Search for the cell housing the specified text and yield its [x, y] center coordinate. 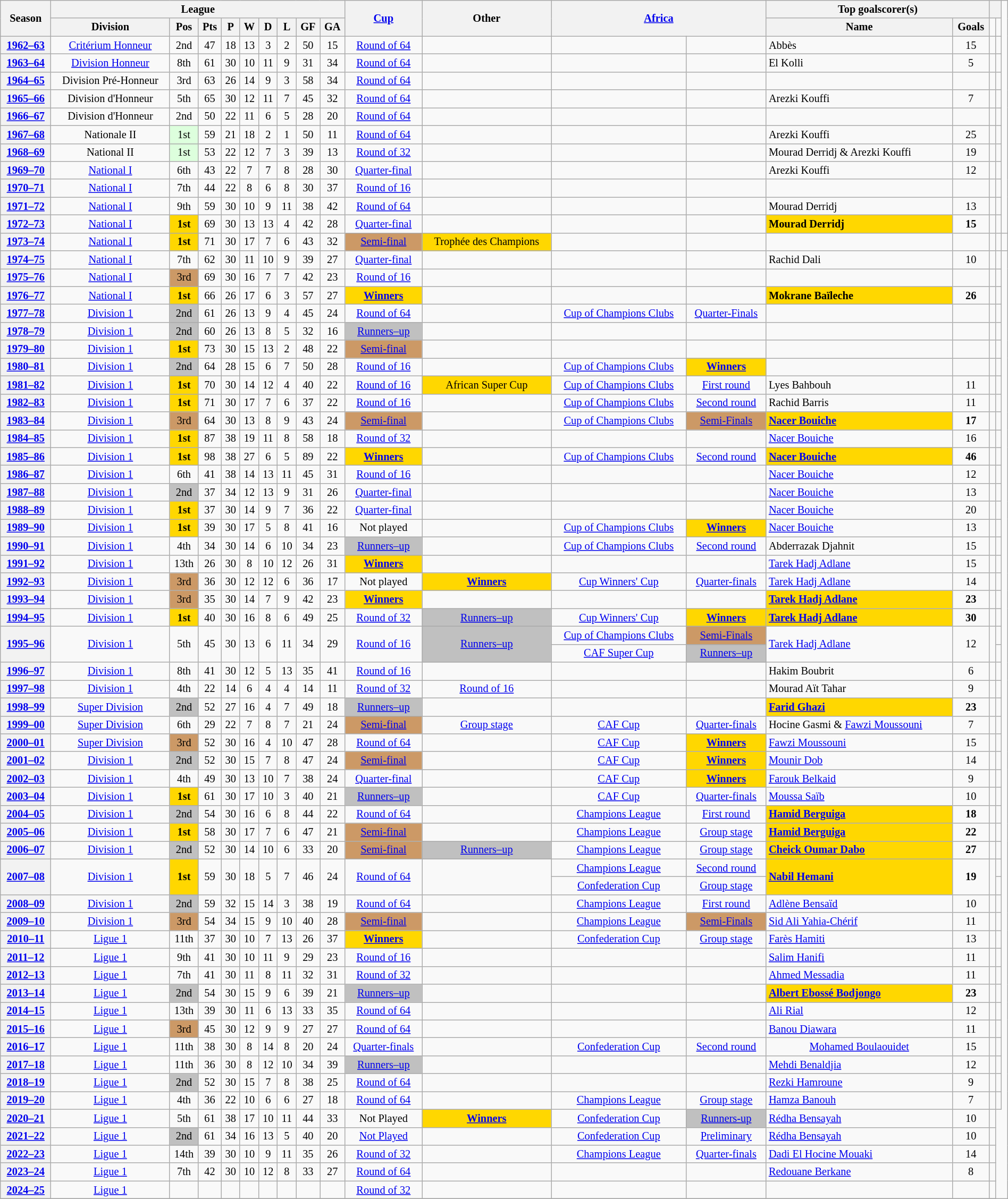
Adlène Bensaïd [859, 904]
1993–94 [26, 599]
Dadi El Hocine Mouaki [859, 1154]
2007–08 [26, 877]
2001–02 [26, 761]
1987–88 [26, 492]
1971–72 [26, 206]
Pts [209, 27]
Division Pré-Honneur [111, 81]
Top goalscorer(s) [878, 9]
1975–76 [26, 277]
Division Honneur [111, 63]
1977–78 [26, 313]
73 [209, 349]
1970–71 [26, 188]
1986–87 [26, 474]
Pos [184, 27]
2000–01 [26, 742]
66 [209, 295]
L [287, 27]
2010–11 [26, 939]
Africa [659, 18]
Rezki Hamroune [859, 1083]
2013–14 [26, 993]
Lyes Bahbouh [859, 385]
Ahmed Messadia [859, 975]
1976–77 [26, 295]
Ali Rial [859, 1011]
57 [308, 295]
2014–15 [26, 1011]
Hakim Boubrit [859, 671]
2022–23 [26, 1154]
1990–91 [26, 546]
2006–07 [26, 850]
2009–10 [26, 922]
Farid Ghazi [859, 707]
1996–97 [26, 671]
62 [209, 260]
D [268, 27]
Fawzi Moussouni [859, 742]
Mounir Dob [859, 761]
1982–83 [26, 403]
W [249, 27]
Cheick Oumar Dabo [859, 850]
Cup [384, 18]
1962–63 [26, 45]
63 [209, 81]
2019–20 [26, 1100]
2005–06 [26, 832]
2023–24 [26, 1172]
Farouk Belkaid [859, 779]
1 [287, 134]
1992–93 [26, 581]
1964–65 [26, 81]
1979–80 [26, 349]
60 [209, 331]
Rachid Barris [859, 403]
Moussa Saïb [859, 796]
1985–86 [26, 457]
1973–74 [26, 242]
2012–13 [26, 975]
Mohamed Boulaouidet [859, 1046]
1966–67 [26, 116]
1965–66 [26, 99]
1968–69 [26, 153]
Nabil Hemani [859, 877]
87 [209, 438]
GA [333, 27]
League [198, 9]
98 [209, 457]
65 [209, 99]
Abderrazak Djahnit [859, 546]
Rachid Dali [859, 260]
Mourad Derridj & Arezki Kouffi [859, 153]
2003–04 [26, 796]
Runners-up [726, 1118]
2015–16 [26, 1029]
2017–18 [26, 1065]
Nationale II [111, 134]
Redouane Berkane [859, 1172]
Critérium Honneur [111, 45]
2008–09 [26, 904]
1999–00 [26, 725]
1978–79 [26, 331]
2021–22 [26, 1136]
2004–05 [26, 814]
1969–70 [26, 170]
2024–25 [26, 1190]
1980–81 [26, 367]
1991–92 [26, 564]
Farès Hamiti [859, 939]
Sid Ali Yahia-Chérif [859, 922]
Name [859, 27]
Other [487, 18]
2018–19 [26, 1083]
1974–75 [26, 260]
14th [184, 1154]
CAF Super Cup [619, 653]
P [231, 27]
1989–90 [26, 528]
1963–64 [26, 63]
Albert Ebossé Bodjongo [859, 993]
1997–98 [26, 689]
Quarter-Finals [726, 313]
GF [308, 27]
2002–03 [26, 779]
Season [26, 18]
Mourad Aït Tahar [859, 689]
El Kolli [859, 63]
1998–99 [26, 707]
2020–21 [26, 1118]
Trophée des Champions [487, 242]
African Super Cup [487, 385]
1995–96 [26, 644]
2016–17 [26, 1046]
National II [111, 153]
Division [111, 27]
Salim Hanifi [859, 957]
2011–12 [26, 957]
Mokrane Baïleche [859, 295]
70 [209, 385]
Goals [971, 27]
89 [308, 457]
Mehdi Benaldjia [859, 1065]
53 [209, 153]
Abbès [859, 45]
Hamza Banouh [859, 1100]
1967–68 [26, 134]
1972–73 [26, 224]
Preliminary [726, 1136]
Hocine Gasmi & Fawzi Moussouni [859, 725]
48 [308, 349]
1981–82 [26, 385]
1994–95 [26, 618]
1988–89 [26, 510]
Banou Diawara [859, 1029]
1984–85 [26, 438]
1983–84 [26, 420]
